Identify which cell holds the provided text, then report its (X, Y) central coordinate. 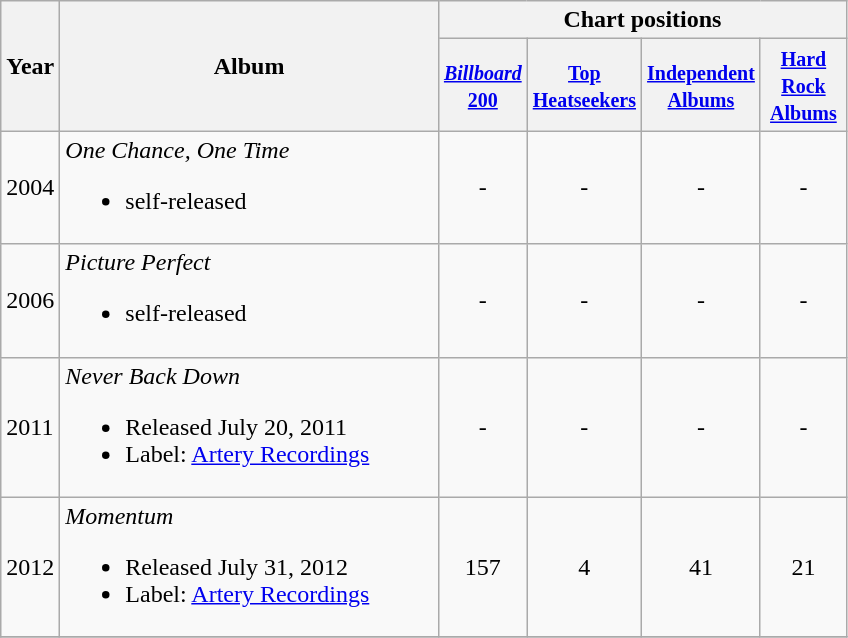
157 (482, 567)
Hard Rock Albums (803, 85)
Independent Albums (702, 85)
MomentumReleased July 31, 2012Label: Artery Recordings (250, 567)
2006 (30, 300)
4 (584, 567)
Year (30, 66)
Chart positions (642, 20)
21 (803, 567)
Picture Perfectself-released (250, 300)
41 (702, 567)
2012 (30, 567)
2004 (30, 188)
Billboard 200 (482, 85)
2011 (30, 427)
Never Back DownReleased July 20, 2011Label: Artery Recordings (250, 427)
Album (250, 66)
Top Heatseekers (584, 85)
One Chance, One Timeself-released (250, 188)
